From the cell containing the given text, extract its center point as (X, Y) coordinate. 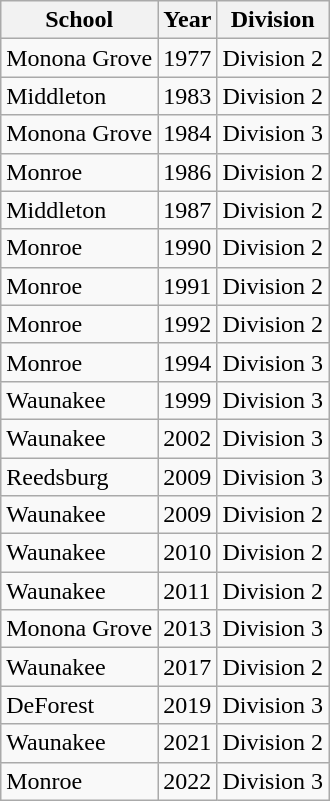
2019 (188, 705)
1991 (188, 286)
2011 (188, 591)
2010 (188, 553)
2017 (188, 667)
Reedsburg (80, 477)
2013 (188, 629)
1986 (188, 172)
1994 (188, 362)
DeForest (80, 705)
Year (188, 20)
1999 (188, 400)
Division (273, 20)
1984 (188, 134)
1987 (188, 210)
2022 (188, 781)
School (80, 20)
1990 (188, 248)
2002 (188, 438)
1992 (188, 324)
1983 (188, 96)
2021 (188, 743)
1977 (188, 58)
